Determine the (x, y) coordinate at the center of the cell enclosing the given text.  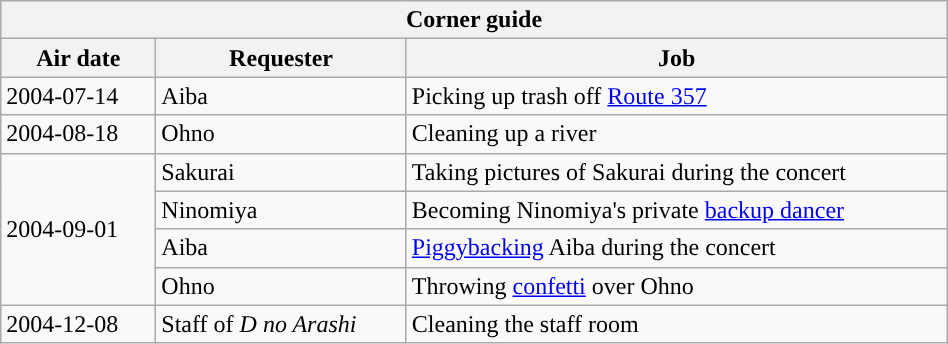
Sakurai (281, 172)
Staff of D no Arashi (281, 324)
Ninomiya (281, 210)
Piggybacking Aiba during the concert (676, 248)
Cleaning up a river (676, 134)
2004-08-18 (78, 134)
Requester (281, 58)
Throwing confetti over Ohno (676, 286)
Air date (78, 58)
2004-09-01 (78, 229)
Cleaning the staff room (676, 324)
2004-07-14 (78, 96)
Corner guide (474, 20)
Job (676, 58)
2004-12-08 (78, 324)
Becoming Ninomiya's private backup dancer (676, 210)
Taking pictures of Sakurai during the concert (676, 172)
Picking up trash off Route 357 (676, 96)
